For the text-containing cell, return its midpoint in [X, Y] coordinate format. 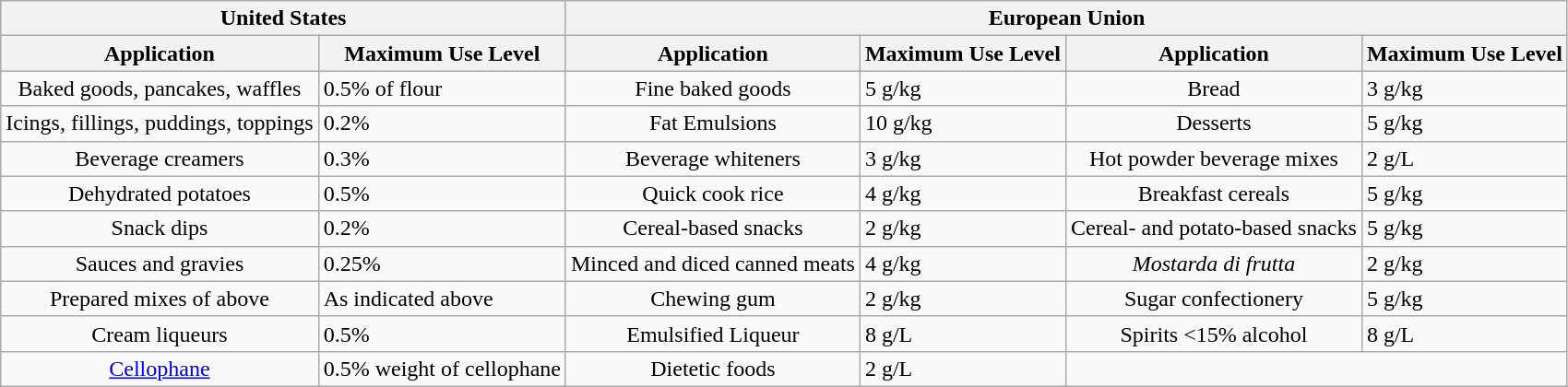
Prepared mixes of above [160, 299]
Mostarda di frutta [1214, 264]
0.3% [442, 158]
Cereal- and potato-based snacks [1214, 229]
United States [284, 18]
Chewing gum [712, 299]
Desserts [1214, 123]
Cellophane [160, 369]
Baked goods, pancakes, waffles [160, 88]
Fine baked goods [712, 88]
Snack dips [160, 229]
0.25% [442, 264]
Sugar confectionery [1214, 299]
Icings, fillings, puddings, toppings [160, 123]
As indicated above [442, 299]
Beverage creamers [160, 158]
Cereal-based snacks [712, 229]
Fat Emulsions [712, 123]
Quick cook rice [712, 193]
0.5% weight of cellophane [442, 369]
Breakfast cereals [1214, 193]
0.5% of flour [442, 88]
Beverage whiteners [712, 158]
European Union [1066, 18]
Emulsified Liqueur [712, 334]
Dehydrated potatoes [160, 193]
Dietetic foods [712, 369]
Minced and diced canned meats [712, 264]
Sauces and gravies [160, 264]
Bread [1214, 88]
10 g/kg [963, 123]
Cream liqueurs [160, 334]
Hot powder beverage mixes [1214, 158]
Spirits <15% alcohol [1214, 334]
